From the cell containing the given text, extract its center point as [x, y] coordinate. 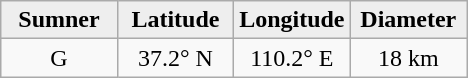
Latitude [175, 20]
110.2° E [292, 58]
Diameter [408, 20]
37.2° N [175, 58]
G [59, 58]
Sumner [59, 20]
Longitude [292, 20]
18 km [408, 58]
